Find where the given text appears and provide that cell's center as (X, Y) coordinate. 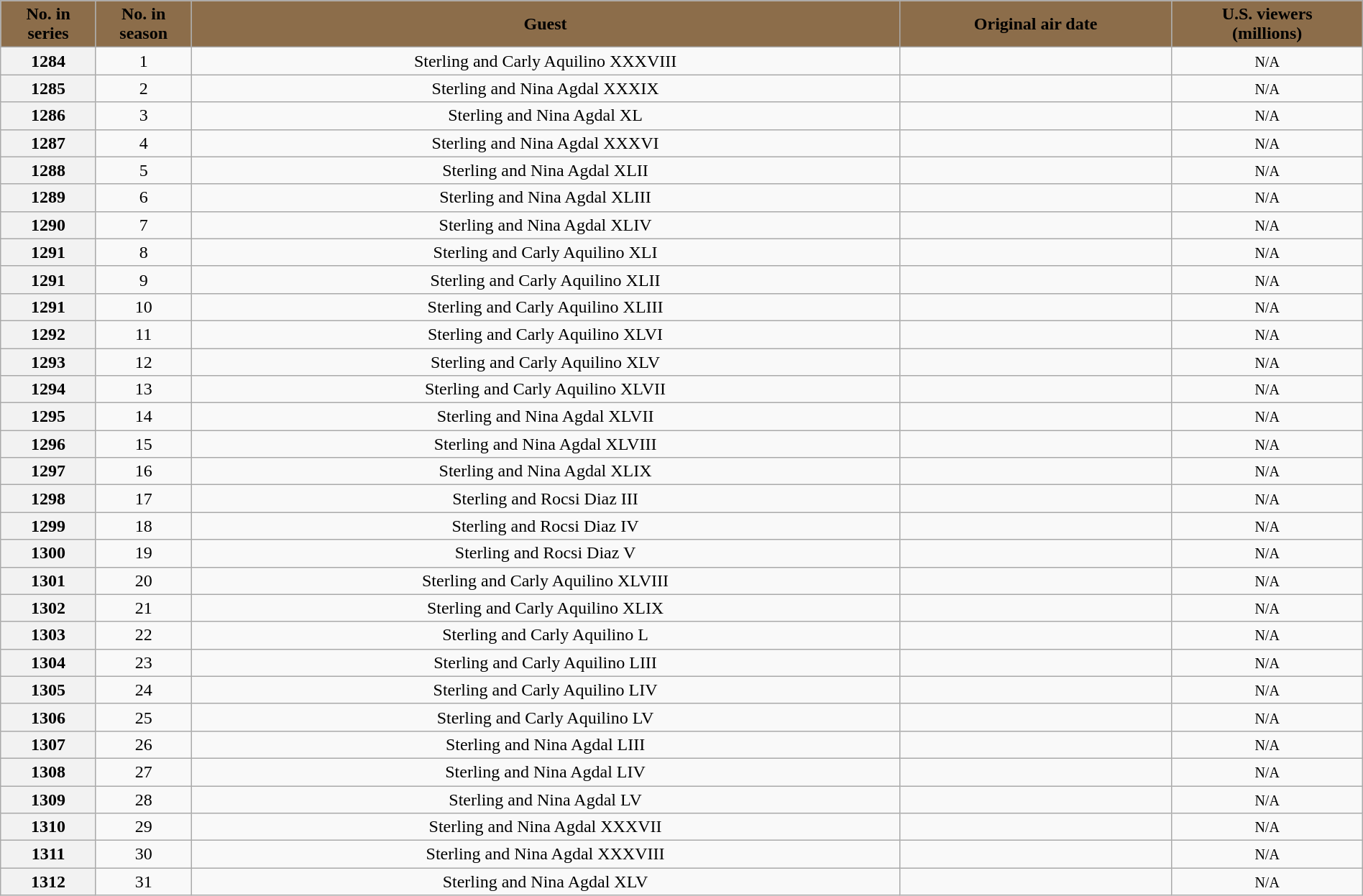
7 (144, 225)
Sterling and Carly Aquilino L (545, 635)
Sterling and Carly Aquilino XLIII (545, 307)
27 (144, 772)
1295 (49, 417)
10 (144, 307)
1286 (49, 116)
20 (144, 581)
1304 (49, 662)
6 (144, 198)
1309 (49, 800)
5 (144, 170)
17 (144, 499)
9 (144, 280)
3 (144, 116)
28 (144, 800)
11 (144, 334)
1303 (49, 635)
23 (144, 662)
1294 (49, 389)
1296 (49, 444)
19 (144, 553)
Sterling and Nina Agdal XLIII (545, 198)
Sterling and Carly Aquilino XLVI (545, 334)
Sterling and Carly Aquilino XLV (545, 361)
13 (144, 389)
Sterling and Nina Agdal XLIV (545, 225)
Sterling and Carly Aquilino XLI (545, 252)
16 (144, 471)
31 (144, 882)
1 (144, 61)
No. inseason (144, 24)
No. inseries (49, 24)
1306 (49, 717)
1302 (49, 608)
1298 (49, 499)
Guest (545, 24)
Sterling and Nina Agdal LIII (545, 744)
4 (144, 143)
1293 (49, 361)
8 (144, 252)
1299 (49, 526)
1292 (49, 334)
Sterling and Rocsi Diaz III (545, 499)
18 (144, 526)
12 (144, 361)
22 (144, 635)
Sterling and Nina Agdal XXXIX (545, 88)
Sterling and Carly Aquilino LIV (545, 690)
Sterling and Nina Agdal LIV (545, 772)
Sterling and Nina Agdal XL (545, 116)
Sterling and Nina Agdal XLII (545, 170)
1297 (49, 471)
Sterling and Rocsi Diaz IV (545, 526)
1312 (49, 882)
Sterling and Carly Aquilino LV (545, 717)
1288 (49, 170)
Sterling and Nina Agdal XLVIII (545, 444)
1290 (49, 225)
1310 (49, 827)
1305 (49, 690)
Original air date (1035, 24)
30 (144, 854)
1311 (49, 854)
Sterling and Nina Agdal XXXVII (545, 827)
26 (144, 744)
1301 (49, 581)
Sterling and Nina Agdal XXXVI (545, 143)
21 (144, 608)
Sterling and Rocsi Diaz V (545, 553)
Sterling and Nina Agdal XLV (545, 882)
1289 (49, 198)
15 (144, 444)
2 (144, 88)
1300 (49, 553)
Sterling and Carly Aquilino XLVII (545, 389)
Sterling and Carly Aquilino XLII (545, 280)
Sterling and Nina Agdal XXXVIII (545, 854)
14 (144, 417)
1307 (49, 744)
Sterling and Carly Aquilino LIII (545, 662)
1308 (49, 772)
1285 (49, 88)
U.S. viewers(millions) (1267, 24)
Sterling and Carly Aquilino XXXVIII (545, 61)
1284 (49, 61)
1287 (49, 143)
Sterling and Nina Agdal LV (545, 800)
Sterling and Nina Agdal XLIX (545, 471)
Sterling and Carly Aquilino XLVIII (545, 581)
25 (144, 717)
Sterling and Carly Aquilino XLIX (545, 608)
24 (144, 690)
Sterling and Nina Agdal XLVII (545, 417)
29 (144, 827)
